Identify which cell holds the provided text, then report its (x, y) central coordinate. 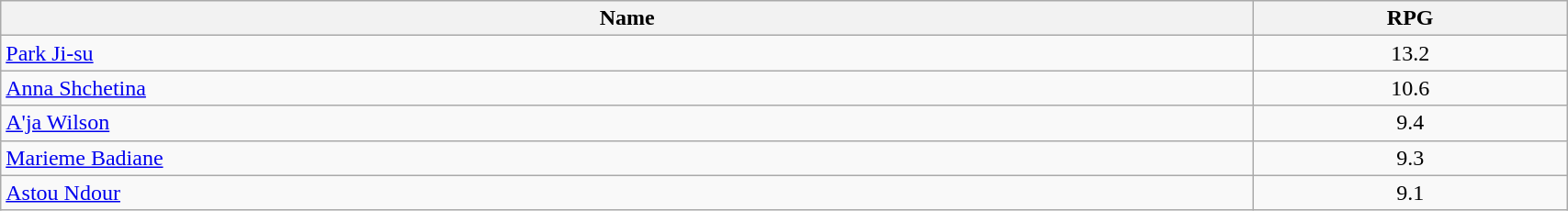
Astou Ndour (627, 193)
Anna Shchetina (627, 88)
RPG (1411, 18)
13.2 (1411, 53)
9.1 (1411, 193)
9.4 (1411, 123)
Park Ji-su (627, 53)
10.6 (1411, 88)
9.3 (1411, 158)
Name (627, 18)
Marieme Badiane (627, 158)
A'ja Wilson (627, 123)
